Capture the cell that displays the provided text and extract its [X, Y] central coordinate. 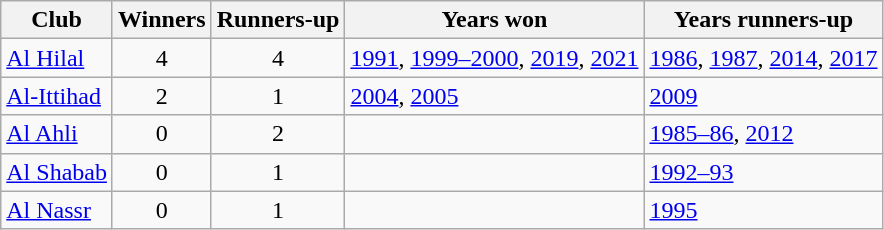
1992–93 [764, 172]
Years runners-up [764, 20]
2009 [764, 96]
Runners-up [278, 20]
1995 [764, 210]
1985–86, 2012 [764, 134]
Years won [494, 20]
1986, 1987, 2014, 2017 [764, 58]
Club [57, 20]
Winners [162, 20]
Al Shabab [57, 172]
Al-Ittihad [57, 96]
1991, 1999–2000, 2019, 2021 [494, 58]
Al Hilal [57, 58]
Al Nassr [57, 210]
2004, 2005 [494, 96]
Al Ahli [57, 134]
